Search for the cell housing the specified text and yield its (x, y) center coordinate. 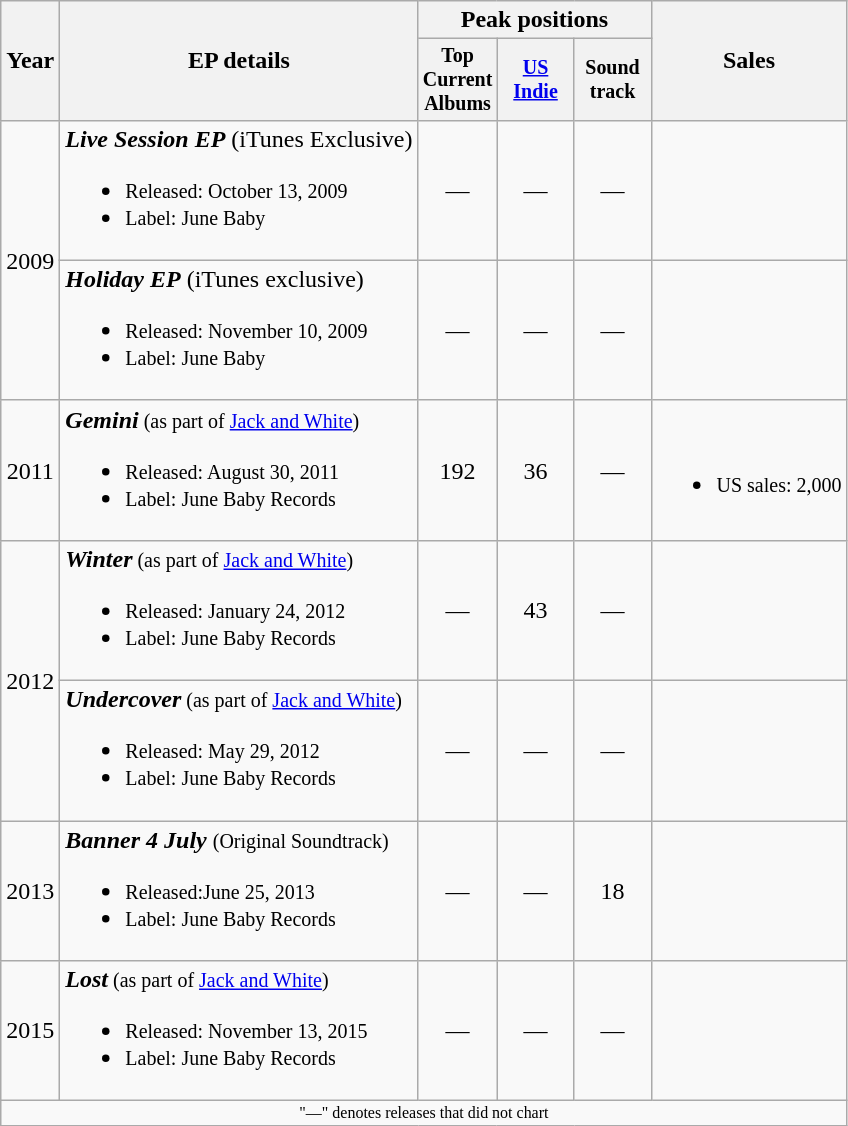
2015 (30, 1031)
43 (536, 610)
2013 (30, 891)
Sound track (612, 80)
2009 (30, 260)
US sales: 2,000 (749, 470)
Top Current Albums (458, 80)
18 (612, 891)
Winter (as part of Jack and White)Released: January 24, 2012Label: June Baby Records (239, 610)
EP details (239, 61)
36 (536, 470)
2012 (30, 680)
Undercover (as part of Jack and White)Released: May 29, 2012Label: June Baby Records (239, 751)
Banner 4 July (Original Soundtrack)Released:June 25, 2013Label: June Baby Records (239, 891)
USIndie (536, 80)
2011 (30, 470)
Peak positions (534, 20)
192 (458, 470)
Holiday EP (iTunes exclusive)Released: November 10, 2009Label: June Baby (239, 330)
Gemini (as part of Jack and White)Released: August 30, 2011Label: June Baby Records (239, 470)
Lost (as part of Jack and White)Released: November 13, 2015Label: June Baby Records (239, 1031)
"—" denotes releases that did not chart (424, 1113)
Year (30, 61)
Sales (749, 61)
Live Session EP (iTunes Exclusive)Released: October 13, 2009Label: June Baby (239, 190)
